Find where the given text appears and provide that cell's center as [X, Y] coordinate. 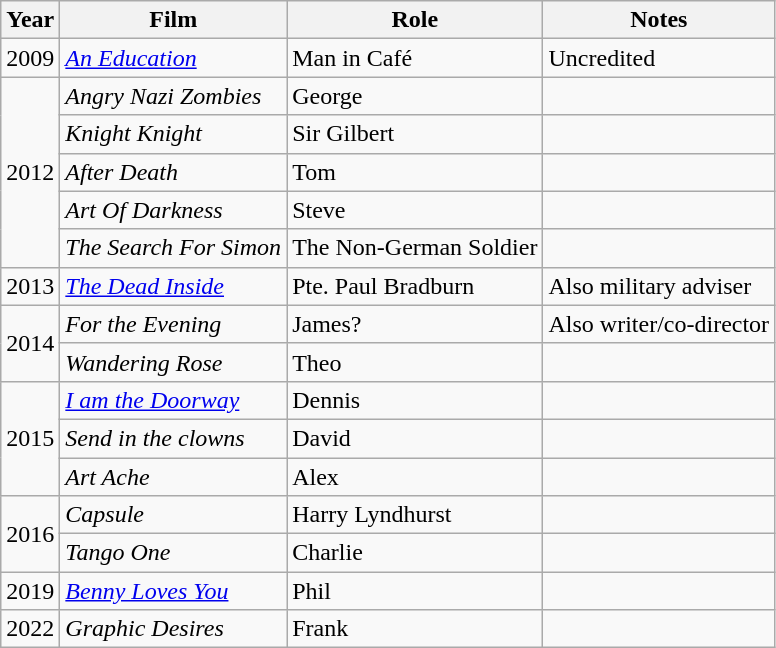
Theo [415, 362]
After Death [174, 172]
The Non-German Soldier [415, 248]
Alex [415, 477]
Also writer/co-director [659, 324]
Angry Nazi Zombies [174, 96]
I am the Doorway [174, 400]
Graphic Desires [174, 629]
Year [30, 20]
Role [415, 20]
2022 [30, 629]
Pte. Paul Bradburn [415, 286]
Tango One [174, 553]
Tom [415, 172]
Sir Gilbert [415, 134]
David [415, 438]
Man in Café [415, 58]
Art Ache [174, 477]
Wandering Rose [174, 362]
Capsule [174, 515]
2016 [30, 534]
Film [174, 20]
For the Evening [174, 324]
Charlie [415, 553]
Art Of Darkness [174, 210]
2012 [30, 172]
Dennis [415, 400]
The Dead Inside [174, 286]
Harry Lyndhurst [415, 515]
George [415, 96]
Notes [659, 20]
Also military adviser [659, 286]
2013 [30, 286]
The Search For Simon [174, 248]
2019 [30, 591]
Knight Knight [174, 134]
Benny Loves You [174, 591]
An Education [174, 58]
Frank [415, 629]
2015 [30, 438]
Send in the clowns [174, 438]
James? [415, 324]
Steve [415, 210]
2014 [30, 343]
Uncredited [659, 58]
Phil [415, 591]
2009 [30, 58]
